Provide the (x, y) coordinate of the cell's center where the given text is located.  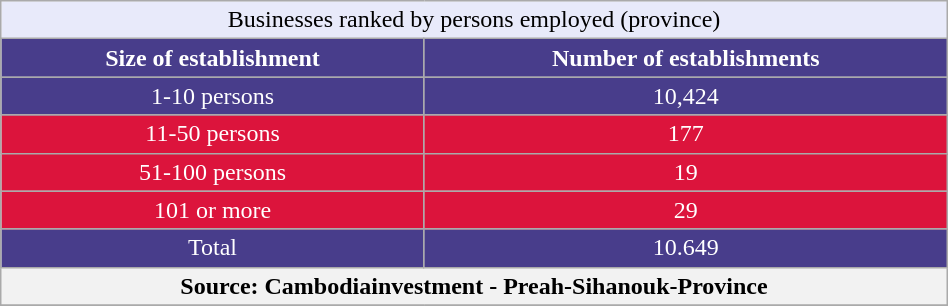
101 or more (213, 210)
11-50 persons (213, 134)
10,424 (686, 96)
Number of establishments (686, 58)
Size of establishment (213, 58)
10.649 (686, 248)
19 (686, 172)
51-100 persons (213, 172)
Source: Cambodiainvestment - Preah-Sihanouk-Province (474, 286)
Total (213, 248)
1-10 persons (213, 96)
29 (686, 210)
177 (686, 134)
Businesses ranked by persons employed (province) (474, 20)
